Determine the (X, Y) coordinate at the center of the cell enclosing the given text.  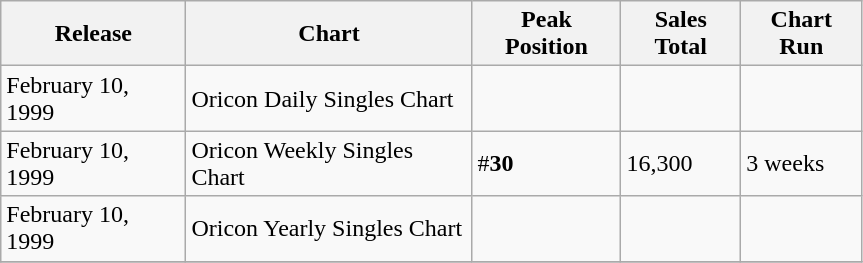
Release (94, 34)
Chart (329, 34)
Chart Run (802, 34)
3 weeks (802, 164)
Sales Total (681, 34)
#30 (546, 164)
Peak Position (546, 34)
16,300 (681, 164)
Oricon Weekly Singles Chart (329, 164)
Oricon Daily Singles Chart (329, 98)
Oricon Yearly Singles Chart (329, 228)
